Pinpoint the cell where the given text exists, returning its [x, y] midpoint coordinate. 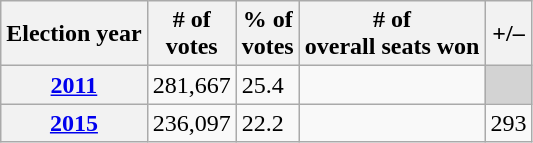
236,097 [192, 123]
25.4 [268, 85]
2011 [74, 85]
# ofoverall seats won [392, 34]
% ofvotes [268, 34]
# ofvotes [192, 34]
22.2 [268, 123]
+/– [508, 34]
2015 [74, 123]
293 [508, 123]
Election year [74, 34]
281,667 [192, 85]
